From the cell containing the given text, extract its center point as (X, Y) coordinate. 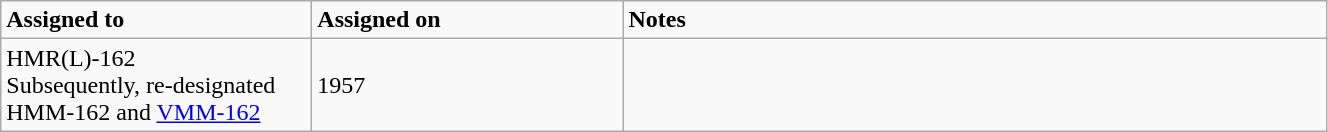
Assigned on (468, 20)
Notes (975, 20)
HMR(L)-162Subsequently, re-designated HMM-162 and VMM-162 (156, 85)
Assigned to (156, 20)
1957 (468, 85)
